Detect which cell encompasses the target text, then output its (X, Y) center coordinate. 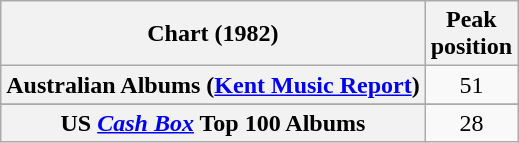
28 (471, 123)
US Cash Box Top 100 Albums (213, 123)
51 (471, 85)
Australian Albums (Kent Music Report) (213, 85)
Peakposition (471, 34)
Chart (1982) (213, 34)
